Find where the given text appears and provide that cell's center as [x, y] coordinate. 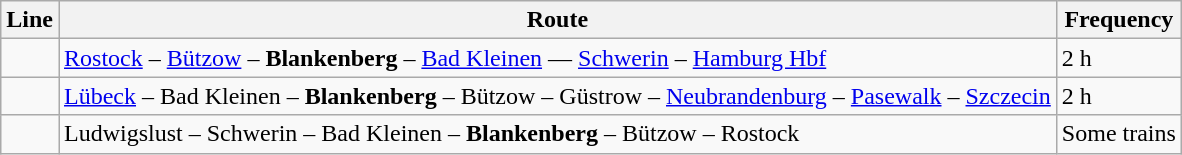
Ludwigslust – Schwerin – Bad Kleinen – Blankenberg – Bützow – Rostock [557, 134]
Lübeck – Bad Kleinen – Blankenberg – Bützow – Güstrow – Neubrandenburg – Pasewalk – Szczecin [557, 96]
Frequency [1118, 20]
Line [30, 20]
Route [557, 20]
Rostock – Bützow – Blankenberg – Bad Kleinen — Schwerin – Hamburg Hbf [557, 58]
Some trains [1118, 134]
